For the text-containing cell, return its midpoint in (X, Y) coordinate format. 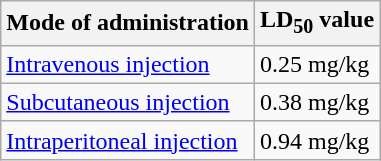
Subcutaneous injection (128, 102)
0.94 mg/kg (316, 140)
Intravenous injection (128, 64)
LD50 value (316, 23)
Mode of administration (128, 23)
Intraperitoneal injection (128, 140)
0.25 mg/kg (316, 64)
0.38 mg/kg (316, 102)
